Locate the cell with the specified text and output its [X, Y] center coordinate. 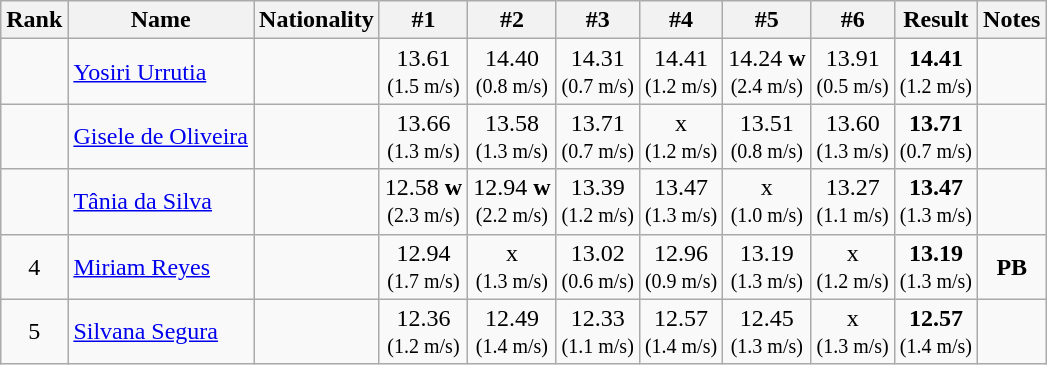
Gisele de Oliveira [161, 136]
#6 [852, 20]
Silvana Segura [161, 332]
Notes [1012, 20]
#2 [512, 20]
13.47(1.3 m/s) [936, 202]
x (1.0 m/s) [767, 202]
Tânia da Silva [161, 202]
Result [936, 20]
12.57 (1.4 m/s) [680, 332]
13.60 (1.3 m/s) [852, 136]
13.02 (0.6 m/s) [598, 266]
12.58 w (2.3 m/s) [423, 202]
Nationality [317, 20]
12.94 w (2.2 m/s) [512, 202]
12.96 (0.9 m/s) [680, 266]
14.40 (0.8 m/s) [512, 72]
Miriam Reyes [161, 266]
Name [161, 20]
14.31 (0.7 m/s) [598, 72]
5 [34, 332]
4 [34, 266]
PB [1012, 266]
12.94 (1.7 m/s) [423, 266]
Yosiri Urrutia [161, 72]
#1 [423, 20]
#5 [767, 20]
12.36 (1.2 m/s) [423, 332]
#4 [680, 20]
13.71 (0.7 m/s) [598, 136]
13.61 (1.5 m/s) [423, 72]
12.45 (1.3 m/s) [767, 332]
13.39 (1.2 m/s) [598, 202]
13.19 (1.3 m/s) [767, 266]
13.58 (1.3 m/s) [512, 136]
12.49 (1.4 m/s) [512, 332]
13.51 (0.8 m/s) [767, 136]
14.41 (1.2 m/s) [680, 72]
13.27 (1.1 m/s) [852, 202]
12.33 (1.1 m/s) [598, 332]
14.41(1.2 m/s) [936, 72]
13.71(0.7 m/s) [936, 136]
14.24 w (2.4 m/s) [767, 72]
13.47 (1.3 m/s) [680, 202]
#3 [598, 20]
Rank [34, 20]
12.57(1.4 m/s) [936, 332]
13.91 (0.5 m/s) [852, 72]
13.66 (1.3 m/s) [423, 136]
13.19(1.3 m/s) [936, 266]
